Output the [x, y] coordinate of the center of the cell containing the given text.  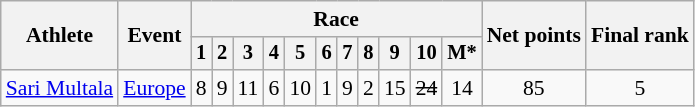
11 [248, 88]
4 [274, 54]
Race [336, 19]
Event [154, 36]
Athlete [60, 36]
Europe [154, 88]
15 [395, 88]
7 [348, 54]
14 [462, 88]
3 [248, 54]
Net points [534, 36]
85 [534, 88]
24 [427, 88]
Sari Multala [60, 88]
Final rank [640, 36]
M* [462, 54]
